Output the [x, y] coordinate of the center of the cell containing the given text.  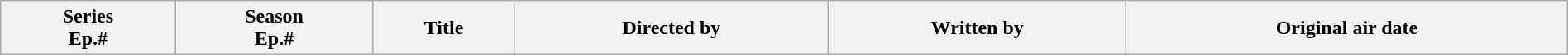
SeriesEp.# [88, 28]
Original air date [1347, 28]
Title [443, 28]
Written by [978, 28]
SeasonEp.# [275, 28]
Directed by [672, 28]
